Return the [x, y] coordinate for the center point of the cell that contains the specified text.  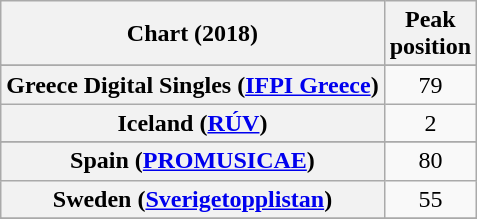
Spain (PROMUSICAE) [192, 161]
Greece Digital Singles (IFPI Greece) [192, 85]
2 [430, 123]
80 [430, 161]
79 [430, 85]
Peak position [430, 34]
Sweden (Sverigetopplistan) [192, 199]
55 [430, 199]
Chart (2018) [192, 34]
Iceland (RÚV) [192, 123]
